Extract the (x, y) coordinate from the center of the cell holding the provided text.  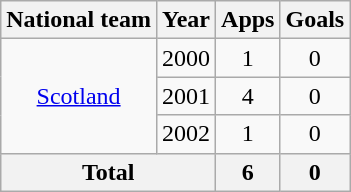
National team (79, 20)
2001 (186, 96)
2000 (186, 58)
Total (108, 172)
Year (186, 20)
6 (248, 172)
2002 (186, 134)
Apps (248, 20)
4 (248, 96)
Goals (315, 20)
Scotland (79, 96)
